Return the [x, y] coordinate for the center point of the cell that contains the specified text.  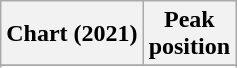
Peak position [189, 34]
Chart (2021) [72, 34]
